For the text-containing cell, return its midpoint in (X, Y) coordinate format. 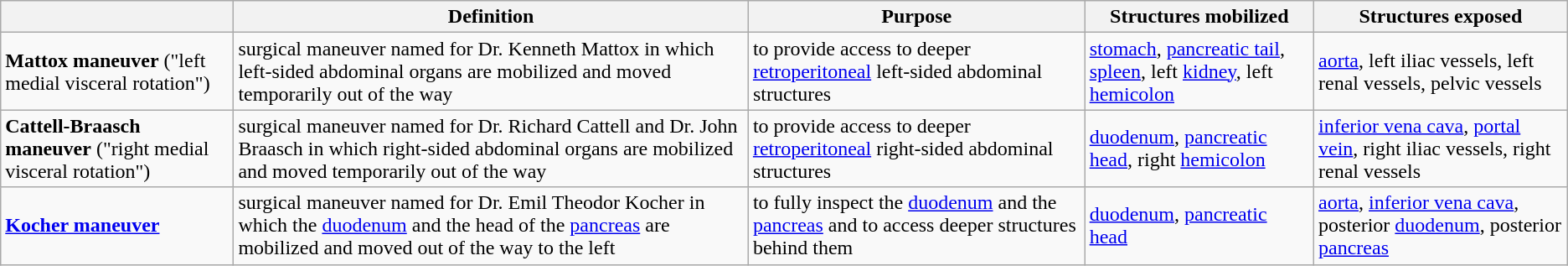
Kocher maneuver (117, 226)
to provide access to deeper retroperitoneal right-sided abdominal structures (916, 149)
surgical maneuver named for Dr. Kenneth Mattox in which left-sided abdominal organs are mobilized and moved temporarily out of the way (491, 71)
Purpose (916, 17)
Structures exposed (1441, 17)
Mattox maneuver ("left medial visceral rotation") (117, 71)
aorta, inferior vena cava, posterior duodenum, posterior pancreas (1441, 226)
Structures mobilized (1199, 17)
stomach, pancreatic tail, spleen, left kidney, left hemicolon (1199, 71)
duodenum, pancreatic head (1199, 226)
aorta, left iliac vessels, left renal vessels, pelvic vessels (1441, 71)
to fully inspect the duodenum and the pancreas and to access deeper structures behind them (916, 226)
duodenum, pancreatic head, right hemicolon (1199, 149)
to provide access to deeper retroperitoneal left-sided abdominal structures (916, 71)
Cattell-Braasch maneuver ("right medial visceral rotation") (117, 149)
inferior vena cava, portal vein, right iliac vessels, right renal vessels (1441, 149)
Definition (491, 17)
